From the cell containing the given text, extract its center point as (x, y) coordinate. 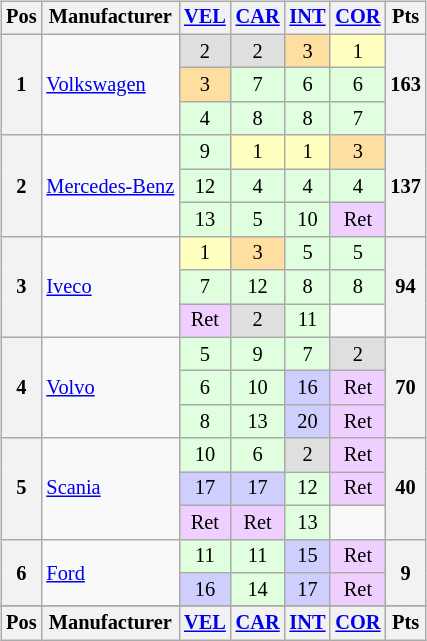
20 (308, 422)
14 (258, 590)
40 (405, 488)
137 (405, 186)
94 (405, 286)
Ford (110, 572)
15 (308, 556)
Mercedes-Benz (110, 186)
70 (405, 388)
Volkswagen (110, 84)
Volvo (110, 388)
Iveco (110, 286)
Scania (110, 488)
163 (405, 84)
